Search for the cell housing the specified text and yield its [X, Y] center coordinate. 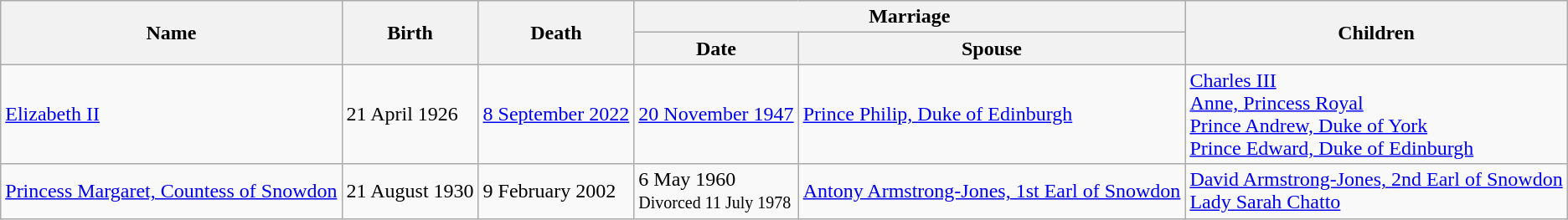
20 November 1947 [716, 114]
Spouse [992, 49]
Marriage [910, 17]
Charles IIIAnne, Princess RoyalPrince Andrew, Duke of YorkPrince Edward, Duke of Edinburgh [1376, 114]
Death [556, 33]
David Armstrong-Jones, 2nd Earl of SnowdonLady Sarah Chatto [1376, 191]
8 September 2022 [556, 114]
Date [716, 49]
21 August 1930 [410, 191]
Prince Philip, Duke of Edinburgh [992, 114]
21 April 1926 [410, 114]
Antony Armstrong-Jones, 1st Earl of Snowdon [992, 191]
Princess Margaret, Countess of Snowdon [171, 191]
Birth [410, 33]
6 May 1960Divorced 11 July 1978 [716, 191]
Elizabeth II [171, 114]
Children [1376, 33]
9 February 2002 [556, 191]
Name [171, 33]
